Pinpoint the cell where the given text exists, returning its (x, y) midpoint coordinate. 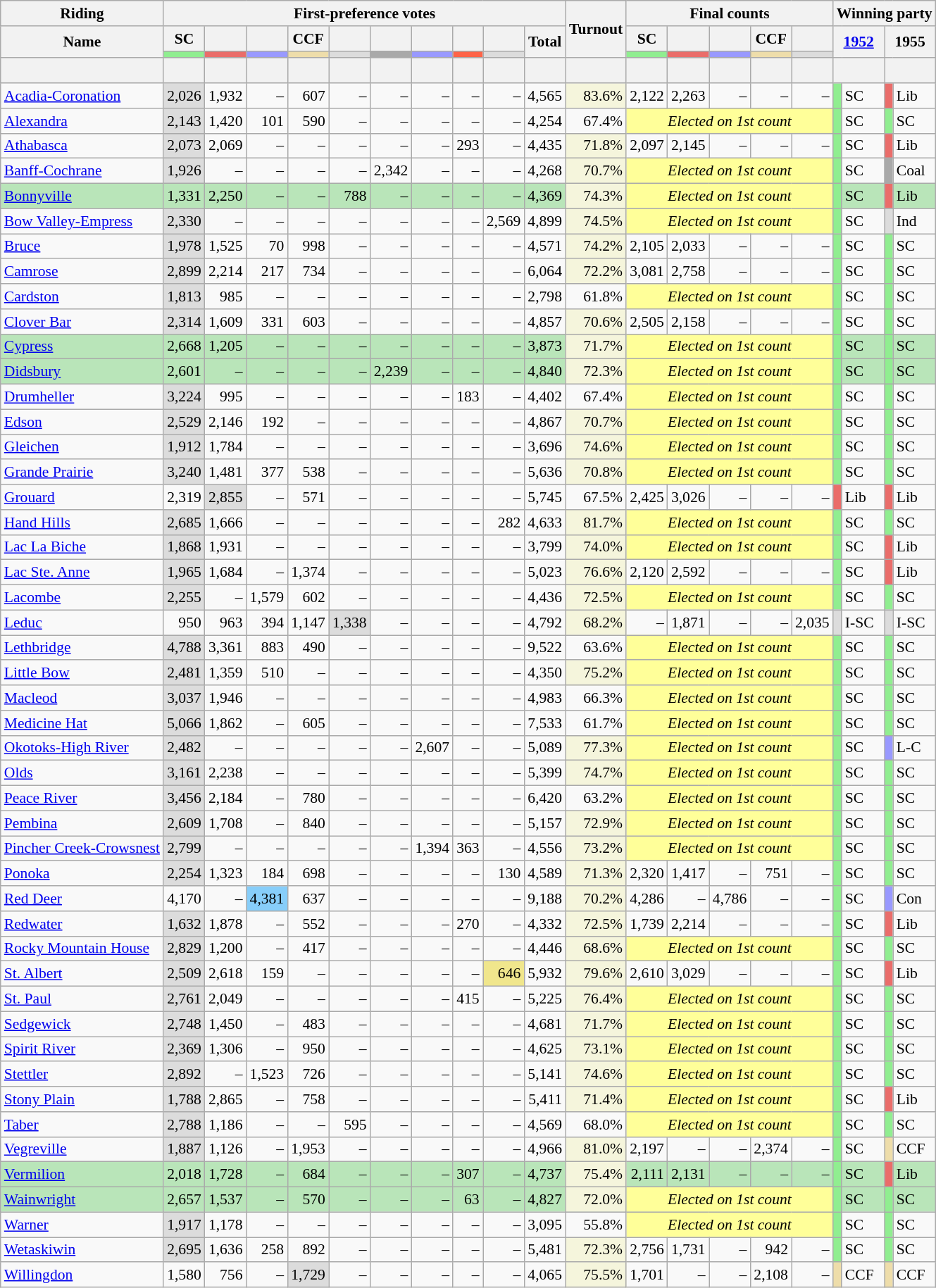
5,225 (545, 999)
Stony Plain (82, 1099)
4,788 (185, 648)
840 (308, 823)
1,788 (185, 1099)
5,636 (545, 473)
4,681 (545, 1024)
963 (225, 623)
4,332 (545, 924)
2,049 (225, 999)
63.2% (596, 799)
74.5% (596, 221)
751 (770, 874)
2,761 (185, 999)
3,037 (185, 698)
4,435 (545, 146)
1,965 (185, 573)
Taber (82, 1125)
1,481 (225, 473)
595 (349, 1125)
483 (308, 1024)
998 (308, 246)
788 (349, 196)
Didsbury (82, 372)
3,095 (545, 1225)
2,601 (185, 372)
602 (308, 598)
4,286 (647, 899)
75.5% (596, 1275)
942 (770, 1250)
2,263 (689, 96)
1,338 (349, 623)
1,784 (225, 447)
1,205 (225, 346)
75.4% (596, 1175)
1,394 (432, 849)
2,018 (185, 1175)
4,268 (545, 171)
4,589 (545, 874)
2,505 (647, 322)
1,417 (689, 874)
2,330 (185, 221)
7,533 (545, 723)
1,580 (185, 1275)
1,523 (268, 1075)
St. Paul (82, 999)
646 (504, 974)
Lacombe (82, 598)
4,436 (545, 598)
74.2% (596, 246)
Riding (82, 13)
538 (308, 473)
637 (308, 899)
756 (225, 1275)
Final counts (730, 13)
4,381 (268, 899)
1,912 (185, 447)
4,402 (545, 397)
490 (308, 648)
726 (308, 1075)
79.6% (596, 974)
2,250 (225, 196)
Acadia-Coronation (82, 96)
5,157 (545, 823)
2,319 (185, 497)
1,953 (308, 1149)
1,701 (647, 1275)
590 (308, 121)
Okotoks-High River (82, 748)
2,892 (185, 1075)
293 (468, 146)
2,610 (647, 974)
2,799 (185, 849)
70.8% (596, 473)
Willingdon (82, 1275)
71.3% (596, 874)
1,636 (225, 1250)
63 (468, 1200)
258 (268, 1250)
363 (468, 849)
Ponoka (82, 874)
Lac Ste. Anne (82, 573)
2,026 (185, 96)
2,239 (392, 372)
159 (268, 974)
2,899 (185, 272)
9,188 (545, 899)
Clover Bar (82, 322)
3,873 (545, 346)
2,069 (225, 146)
3,696 (545, 447)
1,731 (689, 1250)
1,739 (647, 924)
Winning party (885, 13)
1,126 (225, 1149)
3,799 (545, 547)
2,829 (185, 949)
Sedgewick (82, 1024)
Wainwright (82, 1200)
St. Albert (82, 974)
Banff-Cochrane (82, 171)
270 (468, 924)
571 (308, 497)
5,023 (545, 573)
4,369 (545, 196)
3,026 (689, 497)
4,565 (545, 96)
552 (308, 924)
4,170 (185, 899)
4,966 (545, 1149)
First-preference votes (365, 13)
2,033 (689, 246)
Gleichen (82, 447)
Stettler (82, 1075)
76.6% (596, 573)
74.0% (596, 547)
Cypress (82, 346)
1,525 (225, 246)
Total (545, 42)
2,618 (225, 974)
1,978 (185, 246)
Drumheller (82, 397)
183 (468, 397)
72.0% (596, 1200)
4,840 (545, 372)
2,607 (432, 748)
417 (308, 949)
4,983 (545, 698)
Ind (914, 221)
Vegreville (82, 1149)
Red Deer (82, 899)
1,932 (225, 96)
1,946 (225, 698)
5,141 (545, 1075)
1,579 (268, 598)
Peace River (82, 799)
Redwater (82, 924)
4,571 (545, 246)
Little Bow (82, 673)
2,748 (185, 1024)
2,131 (689, 1175)
883 (268, 648)
2,111 (647, 1175)
684 (308, 1175)
Medicine Hat (82, 723)
1,868 (185, 547)
77.3% (596, 748)
1,931 (225, 547)
1,708 (225, 823)
780 (308, 799)
75.2% (596, 673)
5,745 (545, 497)
2,254 (185, 874)
Coal (914, 171)
2,143 (185, 121)
71.4% (596, 1099)
70.6% (596, 322)
81.0% (596, 1149)
3,240 (185, 473)
Bruce (82, 246)
6,420 (545, 799)
2,865 (225, 1099)
2,425 (647, 497)
2,238 (225, 773)
2,592 (689, 573)
1,200 (225, 949)
1,632 (185, 924)
1,331 (185, 196)
3,081 (647, 272)
Leduc (82, 623)
1,878 (225, 924)
66.3% (596, 698)
Olds (82, 773)
72.9% (596, 823)
L-C (914, 748)
2,320 (647, 874)
1,871 (689, 623)
Lethbridge (82, 648)
1,729 (308, 1275)
2,255 (185, 598)
1,813 (185, 296)
2,482 (185, 748)
Con (914, 899)
1,917 (185, 1225)
2,509 (185, 974)
4,446 (545, 949)
217 (268, 272)
4,786 (730, 899)
607 (308, 96)
2,122 (647, 96)
1,420 (225, 121)
1,374 (308, 573)
61.7% (596, 723)
603 (308, 322)
1,306 (225, 1049)
282 (504, 523)
605 (308, 723)
1,178 (225, 1225)
Macleod (82, 698)
4,857 (545, 322)
570 (308, 1200)
Pembina (82, 823)
2,158 (689, 322)
1,862 (225, 723)
5,481 (545, 1250)
Spirit River (82, 1049)
2,120 (647, 573)
2,695 (185, 1250)
67.5% (596, 497)
Rocky Mountain House (82, 949)
Alexandra (82, 121)
3,361 (225, 648)
1,666 (225, 523)
3,029 (689, 974)
1,926 (185, 171)
Athabasca (82, 146)
3,224 (185, 397)
698 (308, 874)
2,685 (185, 523)
2,145 (689, 146)
70 (268, 246)
68.6% (596, 949)
184 (268, 874)
Warner (82, 1225)
4,625 (545, 1049)
2,657 (185, 1200)
4,827 (545, 1200)
4,350 (545, 673)
2,035 (813, 623)
4,569 (545, 1125)
5,089 (545, 748)
307 (468, 1175)
70.2% (596, 899)
4,867 (545, 422)
2,758 (689, 272)
1955 (910, 42)
2,108 (770, 1275)
1,684 (225, 573)
71.8% (596, 146)
2,609 (185, 823)
377 (268, 473)
4,556 (545, 849)
6,064 (545, 272)
995 (225, 397)
68.2% (596, 623)
2,569 (504, 221)
2,798 (545, 296)
5,932 (545, 974)
73.1% (596, 1049)
758 (308, 1099)
2,374 (770, 1149)
892 (308, 1250)
1,323 (225, 874)
2,756 (647, 1250)
55.8% (596, 1225)
2,073 (185, 146)
72.2% (596, 272)
63.6% (596, 648)
Pincher Creek-Crowsnest (82, 849)
101 (268, 121)
1,359 (225, 673)
2,184 (225, 799)
Grande Prairie (82, 473)
73.2% (596, 849)
192 (268, 422)
4,065 (545, 1275)
1,609 (225, 322)
3,456 (185, 799)
1,887 (185, 1149)
2,146 (225, 422)
5,066 (185, 723)
2,197 (647, 1149)
1,537 (225, 1200)
4,737 (545, 1175)
5,411 (545, 1099)
61.8% (596, 296)
76.4% (596, 999)
Bow Valley-Empress (82, 221)
4,633 (545, 523)
985 (225, 296)
394 (268, 623)
4,254 (545, 121)
68.0% (596, 1125)
1,186 (225, 1125)
2,668 (185, 346)
Edson (82, 422)
3,161 (185, 773)
Lac La Biche (82, 547)
1952 (859, 42)
Cardston (82, 296)
4,792 (545, 623)
734 (308, 272)
Wetaskiwin (82, 1250)
2,097 (647, 146)
Camrose (82, 272)
2,369 (185, 1049)
9,522 (545, 648)
Grouard (82, 497)
Name (82, 42)
2,105 (647, 246)
1,728 (225, 1175)
4,899 (545, 221)
1,147 (308, 623)
130 (504, 874)
2,788 (185, 1125)
5,399 (545, 773)
2,855 (225, 497)
Turnout (596, 30)
2,529 (185, 422)
Bonnyville (82, 196)
Hand Hills (82, 523)
2,314 (185, 322)
74.7% (596, 773)
1,450 (225, 1024)
331 (268, 322)
510 (268, 673)
2,342 (392, 171)
74.3% (596, 196)
Vermilion (82, 1175)
2,481 (185, 673)
83.6% (596, 96)
81.7% (596, 523)
415 (468, 999)
